Search for the cell housing the specified text and yield its (X, Y) center coordinate. 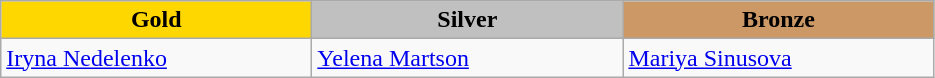
Mariya Sinusova (778, 58)
Yelena Martson (468, 58)
Bronze (778, 20)
Gold (156, 20)
Iryna Nedelenko (156, 58)
Silver (468, 20)
